Determine the (x, y) coordinate at the center of the cell enclosing the given text.  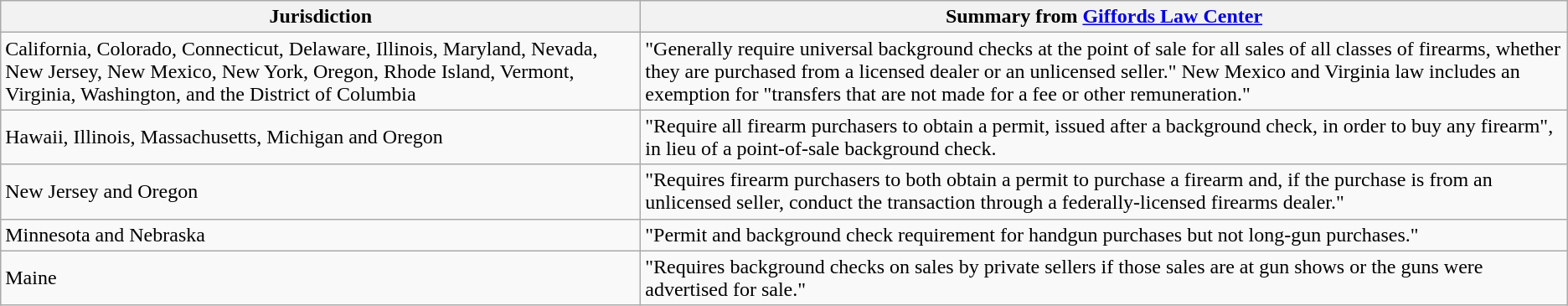
Minnesota and Nebraska (321, 235)
"Permit and background check requirement for handgun purchases but not long-gun purchases." (1104, 235)
"Requires background checks on sales by private sellers if those sales are at gun shows or the guns were advertised for sale." (1104, 278)
Jurisdiction (321, 17)
Hawaii, Illinois, Massachusetts, Michigan and Oregon (321, 137)
Summary from Giffords Law Center (1104, 17)
Maine (321, 278)
New Jersey and Oregon (321, 191)
